Locate the cell with the specified text and output its (x, y) center coordinate. 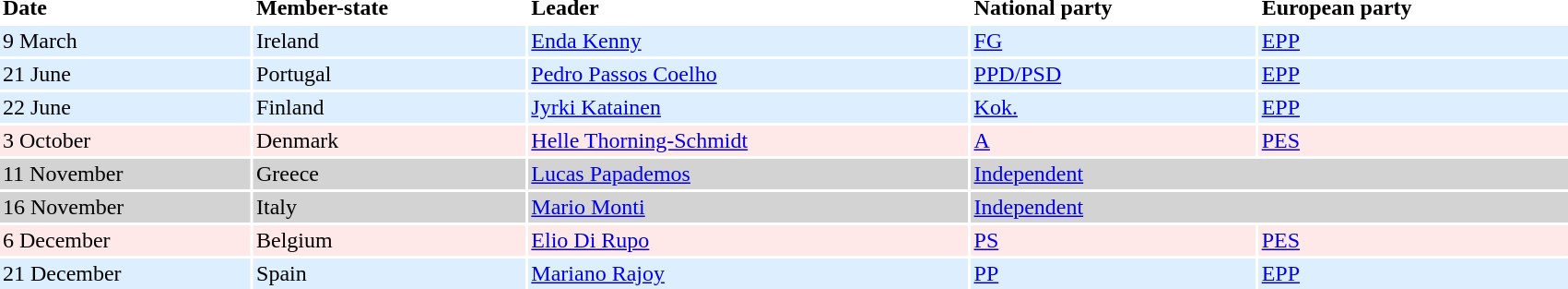
Spain (389, 273)
16 November (125, 207)
22 June (125, 107)
A (1114, 140)
PS (1114, 240)
Belgium (389, 240)
Pedro Passos Coelho (749, 74)
Mariano Rajoy (749, 273)
21 December (125, 273)
Portugal (389, 74)
9 March (125, 41)
PPD/PSD (1114, 74)
FG (1114, 41)
Ireland (389, 41)
Denmark (389, 140)
Enda Kenny (749, 41)
Mario Monti (749, 207)
21 June (125, 74)
Jyrki Katainen (749, 107)
3 October (125, 140)
Italy (389, 207)
Finland (389, 107)
Greece (389, 174)
Helle Thorning-Schmidt (749, 140)
11 November (125, 174)
6 December (125, 240)
PP (1114, 273)
Elio Di Rupo (749, 240)
Kok. (1114, 107)
Lucas Papademos (749, 174)
